Scan for the cell matching the given text and deliver its [x, y] coordinate at center. 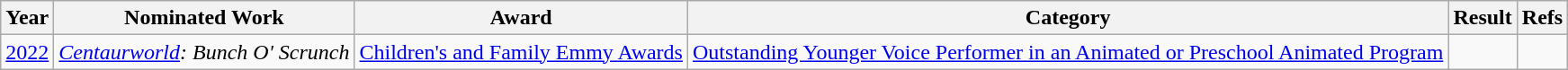
Centaurworld: Bunch O' Scrunch [204, 52]
Award [521, 18]
Children's and Family Emmy Awards [521, 52]
2022 [27, 52]
Result [1483, 18]
Refs [1542, 18]
Category [1067, 18]
Outstanding Younger Voice Performer in an Animated or Preschool Animated Program [1067, 52]
Year [27, 18]
Nominated Work [204, 18]
